Return the [X, Y] coordinate for the center point of the cell that contains the specified text.  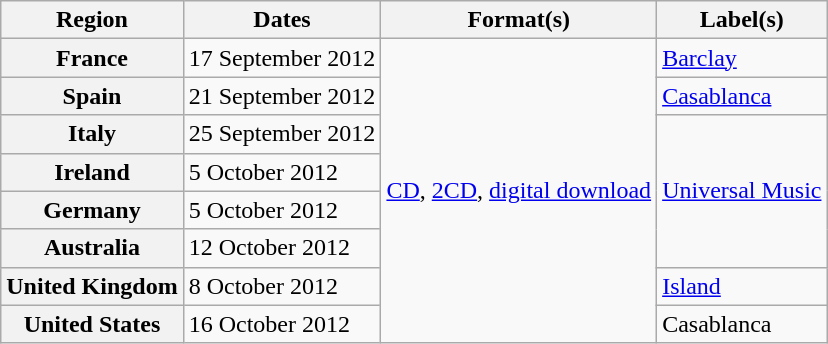
Barclay [742, 58]
United Kingdom [92, 286]
12 October 2012 [282, 248]
France [92, 58]
Universal Music [742, 191]
25 September 2012 [282, 134]
16 October 2012 [282, 324]
8 October 2012 [282, 286]
Australia [92, 248]
Spain [92, 96]
Germany [92, 210]
21 September 2012 [282, 96]
Ireland [92, 172]
Format(s) [519, 20]
Island [742, 286]
CD, 2CD, digital download [519, 191]
17 September 2012 [282, 58]
Region [92, 20]
Label(s) [742, 20]
Dates [282, 20]
Italy [92, 134]
United States [92, 324]
